Search for the cell housing the specified text and yield its (x, y) center coordinate. 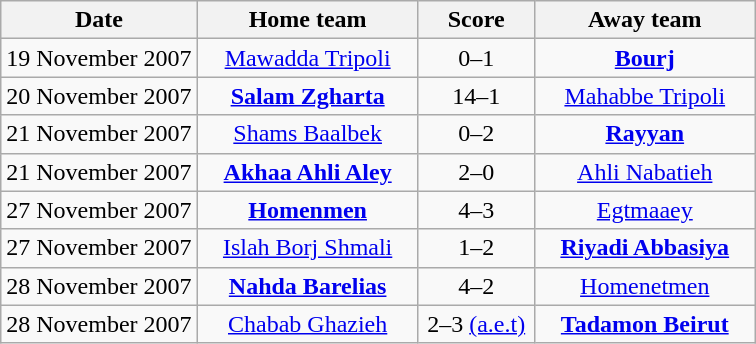
Mahabbe Tripoli (644, 96)
Mawadda Tripoli (308, 58)
Salam Zgharta (308, 96)
1–2 (476, 248)
Akhaa Ahli Aley (308, 172)
Home team (308, 20)
2–0 (476, 172)
Bourj (644, 58)
Score (476, 20)
4–2 (476, 286)
19 November 2007 (99, 58)
Away team (644, 20)
20 November 2007 (99, 96)
0–2 (476, 134)
2–3 (a.e.t) (476, 324)
Shams Baalbek (308, 134)
Islah Borj Shmali (308, 248)
Egtmaaey (644, 210)
Nahda Barelias (308, 286)
Tadamon Beirut (644, 324)
Homenmen (308, 210)
0–1 (476, 58)
Ahli Nabatieh (644, 172)
14–1 (476, 96)
Chabab Ghazieh (308, 324)
Homenetmen (644, 286)
4–3 (476, 210)
Date (99, 20)
Riyadi Abbasiya (644, 248)
Rayyan (644, 134)
